Capture the cell that displays the provided text and extract its [x, y] central coordinate. 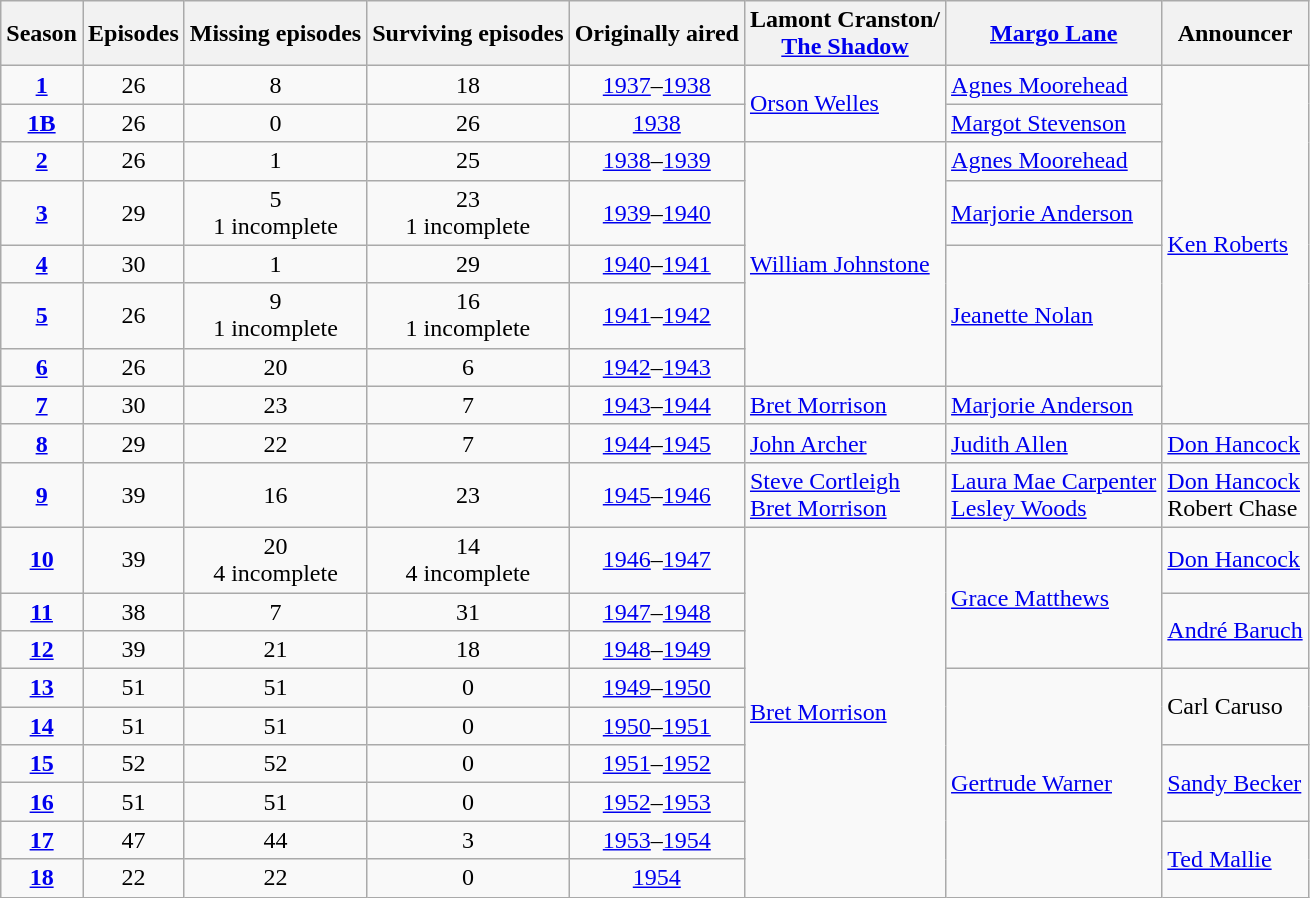
51 incomplete [275, 212]
1950–1951 [656, 726]
Announcer [1235, 34]
161 incomplete [468, 316]
1938–1939 [656, 161]
31 [468, 611]
91 incomplete [275, 316]
Gertrude Warner [1054, 783]
Ted Mallie [1235, 859]
47 [133, 840]
1947–1948 [656, 611]
25 [468, 161]
Margo Lane [1054, 34]
12 [42, 650]
Jeanette Nolan [1054, 316]
Margot Stevenson [1054, 123]
1949–1950 [656, 688]
2 [42, 161]
Orson Welles [844, 104]
231 incomplete [468, 212]
144 incomplete [468, 560]
1941–1942 [656, 316]
1951–1952 [656, 764]
20 [275, 367]
1942–1943 [656, 367]
Episodes [133, 34]
Season [42, 34]
1937–1938 [656, 85]
Carl Caruso [1235, 707]
1944–1945 [656, 443]
André Baruch [1235, 630]
11 [42, 611]
204 incomplete [275, 560]
21 [275, 650]
William Johnstone [844, 264]
Ken Roberts [1235, 245]
15 [42, 764]
1B [42, 123]
13 [42, 688]
Grace Matthews [1054, 598]
1946–1947 [656, 560]
Lamont Cranston/The Shadow [844, 34]
10 [42, 560]
Laura Mae CarpenterLesley Woods [1054, 494]
14 [42, 726]
5 [42, 316]
Sandy Becker [1235, 783]
4 [42, 264]
Don HancockRobert Chase [1235, 494]
1954 [656, 878]
1953–1954 [656, 840]
Originally aired [656, 34]
Judith Allen [1054, 443]
9 [42, 494]
Surviving episodes [468, 34]
1952–1953 [656, 802]
1938 [656, 123]
Steve CortleighBret Morrison [844, 494]
1939–1940 [656, 212]
38 [133, 611]
1940–1941 [656, 264]
44 [275, 840]
17 [42, 840]
1948–1949 [656, 650]
1945–1946 [656, 494]
John Archer [844, 443]
1943–1944 [656, 405]
Missing episodes [275, 34]
